Find where the given text appears and provide that cell's center as [X, Y] coordinate. 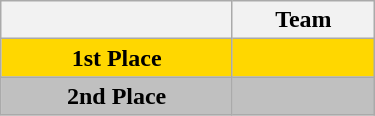
2nd Place [117, 96]
1st Place [117, 58]
Team [303, 20]
